Extract the [x, y] coordinate from the center of the cell holding the provided text.  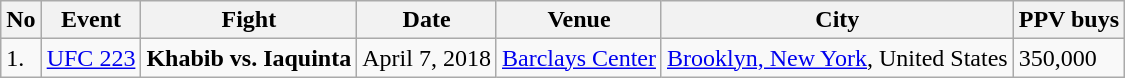
No [21, 20]
PPV buys [1068, 20]
City [837, 20]
Barclays Center [578, 58]
Venue [578, 20]
350,000 [1068, 58]
1. [21, 58]
Event [91, 20]
April 7, 2018 [427, 58]
Khabib vs. Iaquinta [249, 58]
UFC 223 [91, 58]
Brooklyn, New York, United States [837, 58]
Date [427, 20]
Fight [249, 20]
